Detect which cell encompasses the target text, then output its [x, y] center coordinate. 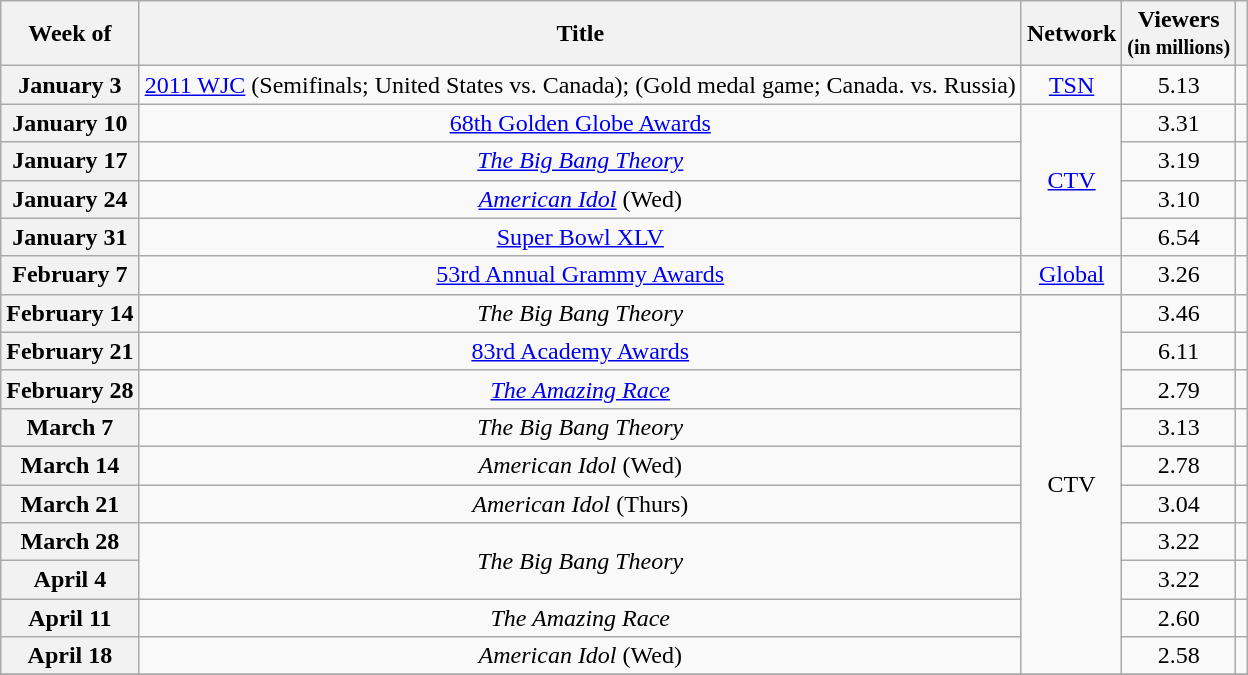
January 17 [70, 161]
2.58 [1179, 656]
3.46 [1179, 313]
3.31 [1179, 123]
3.19 [1179, 161]
January 24 [70, 199]
2011 WJC (Semifinals; United States vs. Canada); (Gold medal game; Canada. vs. Russia) [580, 85]
April 11 [70, 618]
March 7 [70, 427]
3.04 [1179, 503]
March 21 [70, 503]
2.79 [1179, 389]
March 14 [70, 465]
3.10 [1179, 199]
2.60 [1179, 618]
2.78 [1179, 465]
TSN [1071, 85]
January 10 [70, 123]
Title [580, 34]
3.26 [1179, 275]
January 31 [70, 237]
5.13 [1179, 85]
January 3 [70, 85]
Viewers(in millions) [1179, 34]
Week of [70, 34]
68th Golden Globe Awards [580, 123]
3.13 [1179, 427]
April 4 [70, 580]
April 18 [70, 656]
53rd Annual Grammy Awards [580, 275]
6.11 [1179, 351]
February 28 [70, 389]
March 28 [70, 542]
February 14 [70, 313]
6.54 [1179, 237]
Global [1071, 275]
Super Bowl XLV [580, 237]
American Idol (Thurs) [580, 503]
February 21 [70, 351]
February 7 [70, 275]
Network [1071, 34]
83rd Academy Awards [580, 351]
